Return the (X, Y) coordinate for the center point of the cell that contains the specified text.  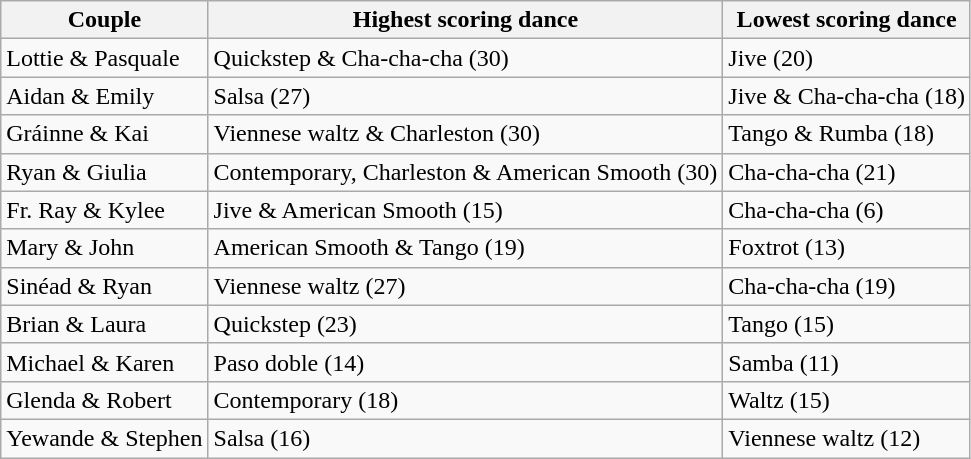
Quickstep (23) (466, 324)
Michael & Karen (104, 362)
Tango (15) (847, 324)
Contemporary, Charleston & American Smooth (30) (466, 172)
Foxtrot (13) (847, 248)
Sinéad & Ryan (104, 286)
Cha-cha-cha (21) (847, 172)
Jive & Cha-cha-cha (18) (847, 96)
Samba (11) (847, 362)
Paso doble (14) (466, 362)
Cha-cha-cha (19) (847, 286)
Contemporary (18) (466, 400)
Gráinne & Kai (104, 134)
Lowest scoring dance (847, 20)
Tango & Rumba (18) (847, 134)
Fr. Ray & Kylee (104, 210)
Viennese waltz (27) (466, 286)
Jive & American Smooth (15) (466, 210)
Couple (104, 20)
Brian & Laura (104, 324)
Jive (20) (847, 58)
Salsa (16) (466, 438)
American Smooth & Tango (19) (466, 248)
Lottie & Pasquale (104, 58)
Salsa (27) (466, 96)
Glenda & Robert (104, 400)
Yewande & Stephen (104, 438)
Mary & John (104, 248)
Quickstep & Cha-cha-cha (30) (466, 58)
Viennese waltz & Charleston (30) (466, 134)
Highest scoring dance (466, 20)
Waltz (15) (847, 400)
Ryan & Giulia (104, 172)
Aidan & Emily (104, 96)
Viennese waltz (12) (847, 438)
Cha-cha-cha (6) (847, 210)
